Capture the cell that displays the provided text and extract its (x, y) central coordinate. 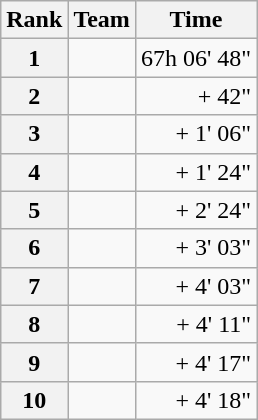
Time (196, 20)
+ 3' 03" (196, 248)
8 (34, 324)
10 (34, 400)
1 (34, 58)
5 (34, 210)
9 (34, 362)
+ 1' 06" (196, 134)
7 (34, 286)
Team (102, 20)
4 (34, 172)
2 (34, 96)
+ 4' 17" (196, 362)
6 (34, 248)
Rank (34, 20)
+ 4' 18" (196, 400)
+ 4' 11" (196, 324)
67h 06' 48" (196, 58)
3 (34, 134)
+ 1' 24" (196, 172)
+ 42" (196, 96)
+ 2' 24" (196, 210)
+ 4' 03" (196, 286)
